Scan for the cell matching the given text and deliver its (x, y) coordinate at center. 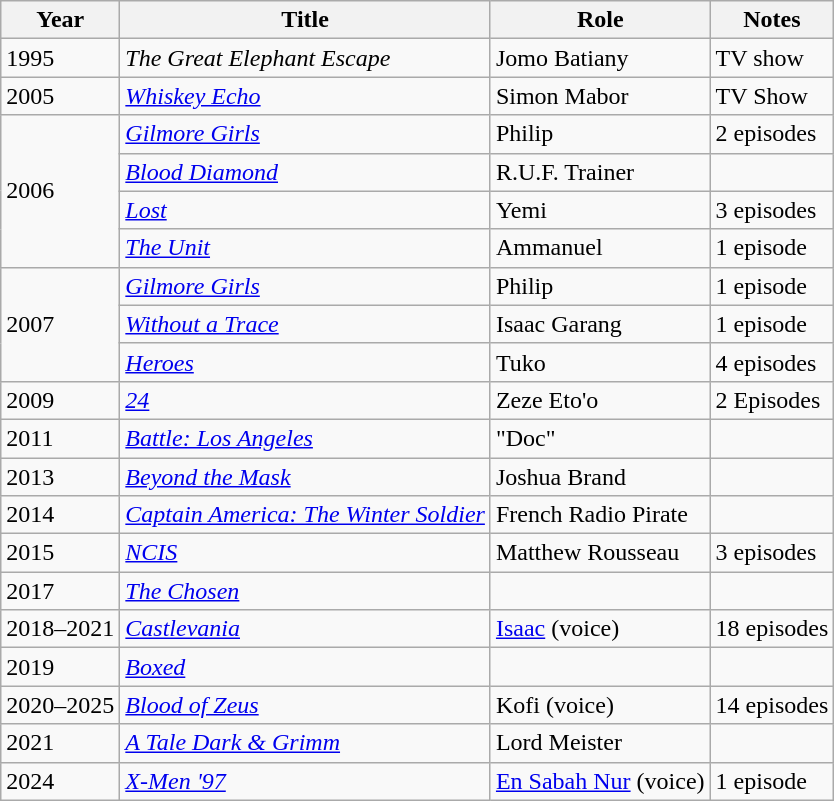
The Great Elephant Escape (306, 58)
Blood Diamond (306, 172)
2024 (60, 781)
2007 (60, 324)
Without a Trace (306, 324)
2009 (60, 400)
Jomo Batiany (600, 58)
Kofi (voice) (600, 705)
2018–2021 (60, 629)
Lost (306, 210)
2019 (60, 667)
2015 (60, 553)
Blood of Zeus (306, 705)
2013 (60, 477)
"Doc" (600, 438)
2 Episodes (772, 400)
2 episodes (772, 134)
Joshua Brand (600, 477)
Isaac Garang (600, 324)
1995 (60, 58)
Zeze Eto'o (600, 400)
Boxed (306, 667)
2005 (60, 96)
A Tale Dark & Grimm (306, 743)
Year (60, 20)
Yemi (600, 210)
2014 (60, 515)
Role (600, 20)
Whiskey Echo (306, 96)
En Sabah Nur (voice) (600, 781)
2006 (60, 191)
NCIS (306, 553)
Captain America: The Winter Soldier (306, 515)
18 episodes (772, 629)
Castlevania (306, 629)
TV show (772, 58)
Matthew Rousseau (600, 553)
Battle: Los Angeles (306, 438)
Lord Meister (600, 743)
14 episodes (772, 705)
French Radio Pirate (600, 515)
Title (306, 20)
4 episodes (772, 362)
R.U.F. Trainer (600, 172)
2017 (60, 591)
X-Men '97 (306, 781)
Heroes (306, 362)
2020–2025 (60, 705)
Beyond the Mask (306, 477)
24 (306, 400)
Notes (772, 20)
2011 (60, 438)
2021 (60, 743)
Tuko (600, 362)
Simon Mabor (600, 96)
Isaac (voice) (600, 629)
Ammanuel (600, 248)
TV Show (772, 96)
The Unit (306, 248)
The Chosen (306, 591)
